Find where the given text appears and provide that cell's center as (x, y) coordinate. 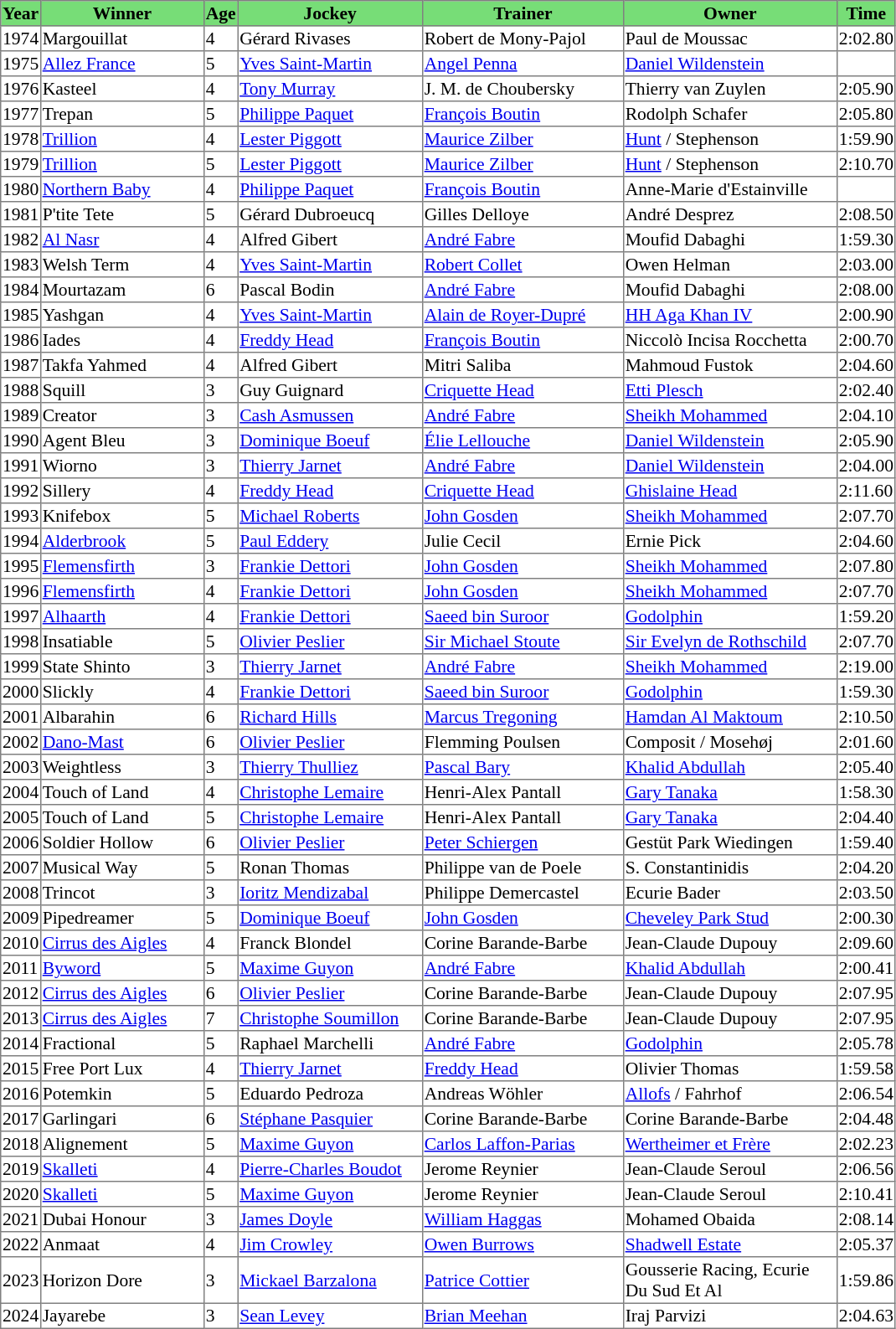
Kasteel (122, 89)
1997 (21, 616)
Creator (122, 415)
Jockey (330, 13)
Thierry Thulliez (330, 767)
Flemming Poulsen (523, 742)
2:06.56 (866, 1169)
2013 (21, 1018)
Gousserie Racing, Ecurie Du Sud Et Al (730, 1280)
Musical Way (122, 868)
Sean Levey (330, 1316)
Franck Blondel (330, 943)
1980 (21, 189)
Allofs / Fahrhof (730, 1094)
2:02.80 (866, 39)
2014 (21, 1043)
Insatiable (122, 641)
Hamdan Al Maktoum (730, 717)
Anmaat (122, 1244)
1986 (21, 340)
S. Constantinidis (730, 868)
1992 (21, 491)
Yashgan (122, 315)
Squill (122, 390)
2:02.40 (866, 390)
William Haggas (523, 1219)
2:02.23 (866, 1144)
Pascal Bodin (330, 290)
Trainer (523, 13)
Garlingari (122, 1119)
Mahmoud Fustok (730, 365)
Christophe Soumillon (330, 1018)
Guy Guignard (330, 390)
2:10.70 (866, 164)
Shadwell Estate (730, 1244)
2020 (21, 1194)
1982 (21, 240)
1974 (21, 39)
Patrice Cottier (523, 1280)
2:10.41 (866, 1194)
1976 (21, 89)
Trepan (122, 114)
Cash Asmussen (330, 415)
2:03.00 (866, 265)
Alhaarth (122, 616)
2006 (21, 842)
Etti Plesch (730, 390)
1991 (21, 466)
Richard Hills (330, 717)
2005 (21, 817)
Albarahin (122, 717)
Philippe Demercastel (523, 893)
Iraj Parvizi (730, 1316)
Northern Baby (122, 189)
2:06.54 (866, 1094)
HH Aga Khan IV (730, 315)
1978 (21, 139)
2:08.50 (866, 214)
1979 (21, 164)
Slickly (122, 692)
Year (21, 13)
1994 (21, 541)
Sillery (122, 491)
Trincot (122, 893)
Michael Roberts (330, 516)
Margouillat (122, 39)
2007 (21, 868)
1988 (21, 390)
2022 (21, 1244)
2016 (21, 1094)
Welsh Term (122, 265)
Fractional (122, 1043)
Alain de Royer-Dupré (523, 315)
Gestüt Park Wiedingen (730, 842)
Ghislaine Head (730, 491)
Raphael Marchelli (330, 1043)
Ernie Pick (730, 541)
Niccolò Incisa Rocchetta (730, 340)
2:19.00 (866, 667)
Stéphane Pasquier (330, 1119)
1975 (21, 64)
2024 (21, 1316)
Peter Schiergen (523, 842)
1984 (21, 290)
Gérard Rivases (330, 39)
2018 (21, 1144)
2008 (21, 893)
Mickael Barzalona (330, 1280)
Eduardo Pedroza (330, 1094)
Ioritz Mendizabal (330, 893)
Wiorno (122, 466)
1981 (21, 214)
Julie Cecil (523, 541)
2000 (21, 692)
Horizon Dore (122, 1280)
Agent Bleu (122, 440)
2:00.70 (866, 340)
State Shinto (122, 667)
Carlos Laffon-Parias (523, 1144)
Composit / Mosehøj (730, 742)
Rodolph Schafer (730, 114)
Robert Collet (523, 265)
Owner (730, 13)
2:09.60 (866, 943)
2015 (21, 1069)
2:05.78 (866, 1043)
2:04.48 (866, 1119)
2:04.40 (866, 817)
2010 (21, 943)
Paul de Moussac (730, 39)
Soldier Hollow (122, 842)
Ronan Thomas (330, 868)
1:59.40 (866, 842)
2002 (21, 742)
Marcus Tregoning (523, 717)
1985 (21, 315)
1998 (21, 641)
2:07.80 (866, 566)
Weightless (122, 767)
2:08.00 (866, 290)
J. M. de Choubersky (523, 89)
Anne-Marie d'Estainville (730, 189)
Philippe van de Poele (523, 868)
2:05.80 (866, 114)
Pierre-Charles Boudot (330, 1169)
P'tite Tete (122, 214)
Byword (122, 968)
Alderbrook (122, 541)
2:11.60 (866, 491)
7 (220, 1018)
2003 (21, 767)
Alignement (122, 1144)
Ecurie Bader (730, 893)
Gérard Dubroeucq (330, 214)
Jim Crowley (330, 1244)
Owen Burrows (523, 1244)
Pipedreamer (122, 918)
Iades (122, 340)
Mohamed Obaida (730, 1219)
Élie Lellouche (523, 440)
Cheveley Park Stud (730, 918)
2:05.37 (866, 1244)
1996 (21, 591)
1993 (21, 516)
2:10.50 (866, 717)
Dano-Mast (122, 742)
2:00.30 (866, 918)
1987 (21, 365)
2:00.41 (866, 968)
Thierry van Zuylen (730, 89)
Andreas Wöhler (523, 1094)
Owen Helman (730, 265)
2011 (21, 968)
Mourtazam (122, 290)
2017 (21, 1119)
1977 (21, 114)
1:59.86 (866, 1280)
Sir Evelyn de Rothschild (730, 641)
Brian Meehan (523, 1316)
1999 (21, 667)
Wertheimer et Frère (730, 1144)
2:04.00 (866, 466)
Potemkin (122, 1094)
Jayarebe (122, 1316)
2:04.10 (866, 415)
2:05.40 (866, 767)
2021 (21, 1219)
2:08.14 (866, 1219)
Free Port Lux (122, 1069)
Takfa Yahmed (122, 365)
1989 (21, 415)
2001 (21, 717)
Angel Penna (523, 64)
1990 (21, 440)
1995 (21, 566)
Time (866, 13)
Mitri Saliba (523, 365)
2:04.20 (866, 868)
2023 (21, 1280)
Age (220, 13)
2:04.63 (866, 1316)
Sir Michael Stoute (523, 641)
1:59.58 (866, 1069)
2:03.50 (866, 893)
Olivier Thomas (730, 1069)
Tony Murray (330, 89)
Dubai Honour (122, 1219)
Gilles Delloye (523, 214)
2009 (21, 918)
2019 (21, 1169)
2:00.90 (866, 315)
2:01.60 (866, 742)
2004 (21, 792)
1983 (21, 265)
1:59.20 (866, 616)
Knifebox (122, 516)
Al Nasr (122, 240)
1:59.90 (866, 139)
André Desprez (730, 214)
2012 (21, 993)
Allez France (122, 64)
Winner (122, 13)
Pascal Bary (523, 767)
1:58.30 (866, 792)
Paul Eddery (330, 541)
Robert de Mony-Pajol (523, 39)
James Doyle (330, 1219)
